Search for the cell housing the specified text and yield its [X, Y] center coordinate. 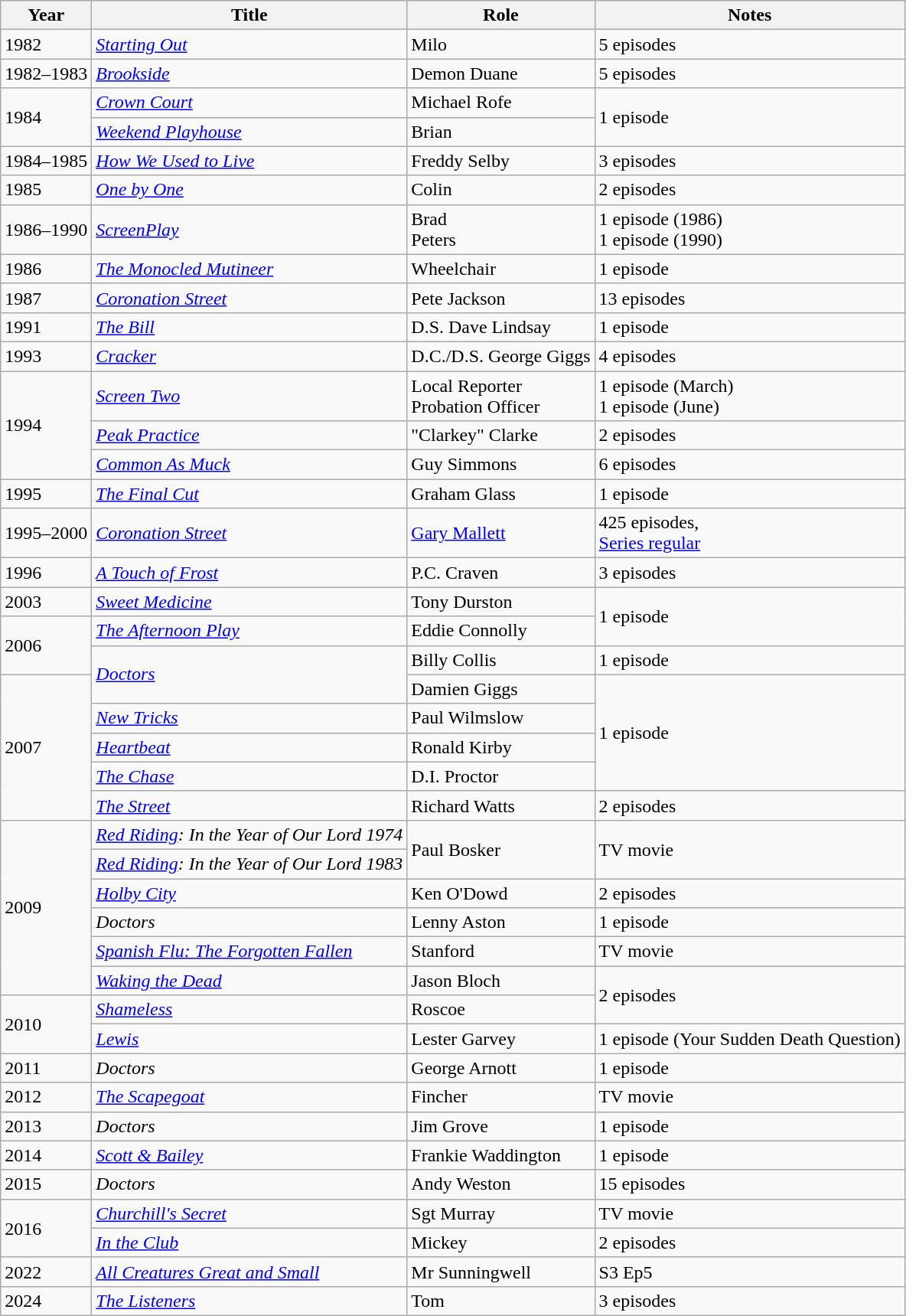
1996 [46, 573]
Roscoe [500, 1010]
1984 [46, 117]
Mr Sunningwell [500, 1272]
Starting Out [249, 44]
Brookside [249, 73]
Wheelchair [500, 269]
Holby City [249, 893]
2013 [46, 1126]
Red Riding: In the Year of Our Lord 1983 [249, 864]
Spanish Flu: The Forgotten Fallen [249, 952]
Jason Bloch [500, 981]
Richard Watts [500, 805]
1994 [46, 424]
2010 [46, 1024]
In the Club [249, 1243]
Local ReporterProbation Officer [500, 395]
The Scapegoat [249, 1097]
Michael Rofe [500, 103]
Freddy Selby [500, 161]
Lenny Aston [500, 923]
1986 [46, 269]
1984–1985 [46, 161]
Billy Collis [500, 660]
New Tricks [249, 718]
Graham Glass [500, 494]
Tony Durston [500, 602]
A Touch of Frost [249, 573]
Jim Grove [500, 1126]
Pete Jackson [500, 298]
The Monocled Mutineer [249, 269]
2009 [46, 907]
How We Used to Live [249, 161]
All Creatures Great and Small [249, 1272]
1982 [46, 44]
1982–1983 [46, 73]
Lewis [249, 1039]
Cracker [249, 356]
Heartbeat [249, 747]
Sgt Murray [500, 1213]
1995 [46, 494]
Common As Muck [249, 465]
ScreenPlay [249, 230]
The Listeners [249, 1301]
Screen Two [249, 395]
The Chase [249, 776]
Mickey [500, 1243]
D.S. Dave Lindsay [500, 327]
4 episodes [750, 356]
The Afternoon Play [249, 631]
Fincher [500, 1097]
Stanford [500, 952]
Peak Practice [249, 436]
Lester Garvey [500, 1039]
Colin [500, 190]
D.C./D.S. George Giggs [500, 356]
The Street [249, 805]
2007 [46, 747]
Andy Weston [500, 1184]
Role [500, 15]
15 episodes [750, 1184]
2014 [46, 1155]
1 episode (March)1 episode (June) [750, 395]
Sweet Medicine [249, 602]
Paul Bosker [500, 849]
1995–2000 [46, 533]
Waking the Dead [249, 981]
2011 [46, 1068]
Year [46, 15]
Title [249, 15]
"Clarkey" Clarke [500, 436]
BradPeters [500, 230]
Damien Giggs [500, 689]
1987 [46, 298]
1985 [46, 190]
1 episode (1986)1 episode (1990) [750, 230]
Crown Court [249, 103]
6 episodes [750, 465]
Milo [500, 44]
Ken O'Dowd [500, 893]
1993 [46, 356]
13 episodes [750, 298]
S3 Ep5 [750, 1272]
George Arnott [500, 1068]
Paul Wilmslow [500, 718]
1986–1990 [46, 230]
2006 [46, 645]
1991 [46, 327]
Shameless [249, 1010]
1 episode (Your Sudden Death Question) [750, 1039]
2024 [46, 1301]
Gary Mallett [500, 533]
Guy Simmons [500, 465]
Scott & Bailey [249, 1155]
Churchill's Secret [249, 1213]
Eddie Connolly [500, 631]
Weekend Playhouse [249, 132]
Notes [750, 15]
Frankie Waddington [500, 1155]
One by One [249, 190]
Red Riding: In the Year of Our Lord 1974 [249, 834]
Brian [500, 132]
2016 [46, 1228]
2012 [46, 1097]
The Bill [249, 327]
2003 [46, 602]
The Final Cut [249, 494]
Demon Duane [500, 73]
Ronald Kirby [500, 747]
P.C. Craven [500, 573]
425 episodes, Series regular [750, 533]
2022 [46, 1272]
Tom [500, 1301]
2015 [46, 1184]
D.I. Proctor [500, 776]
